For the text-containing cell, return its midpoint in (x, y) coordinate format. 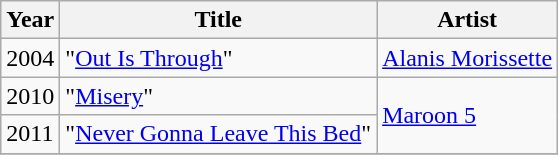
Year (30, 20)
Maroon 5 (468, 115)
2010 (30, 96)
2004 (30, 58)
"Out Is Through" (218, 58)
"Misery" (218, 96)
Artist (468, 20)
2011 (30, 134)
Title (218, 20)
Alanis Morissette (468, 58)
"Never Gonna Leave This Bed" (218, 134)
